For the text-containing cell, return its midpoint in [x, y] coordinate format. 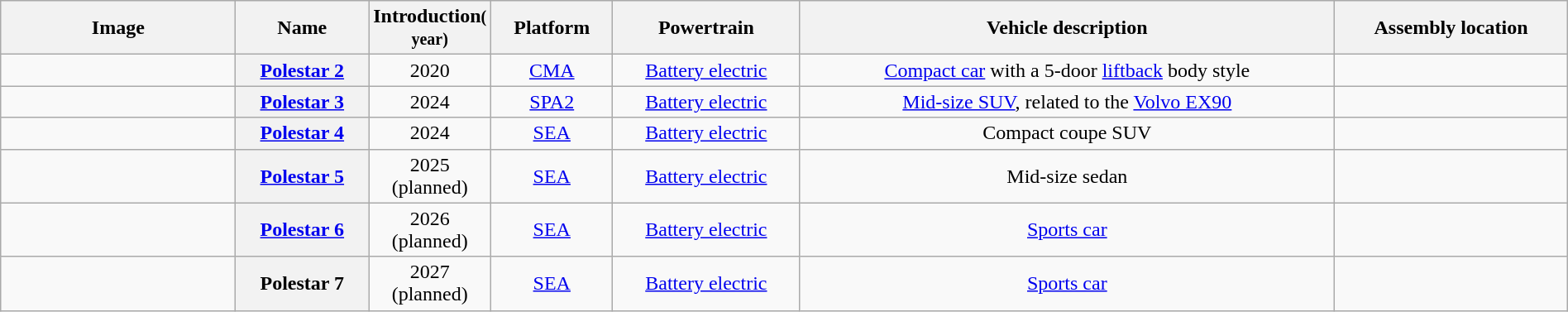
Assembly location [1451, 28]
Mid-size sedan [1067, 175]
Compact coupe SUV [1067, 133]
Polestar 5 [303, 175]
2026 (planned) [430, 230]
2027 (planned) [430, 283]
Compact car with a 5-door liftback body style [1067, 70]
Image [118, 28]
Polestar 6 [303, 230]
Polestar 4 [303, 133]
Polestar 2 [303, 70]
2020 [430, 70]
2025 (planned) [430, 175]
Polestar 7 [303, 283]
SPA2 [552, 102]
Name [303, 28]
Powertrain [706, 28]
Polestar 3 [303, 102]
Introduction( year) [430, 28]
CMA [552, 70]
Mid-size SUV, related to the Volvo EX90 [1067, 102]
Vehicle description [1067, 28]
Platform [552, 28]
